Extract the [X, Y] coordinate from the center of the cell holding the provided text.  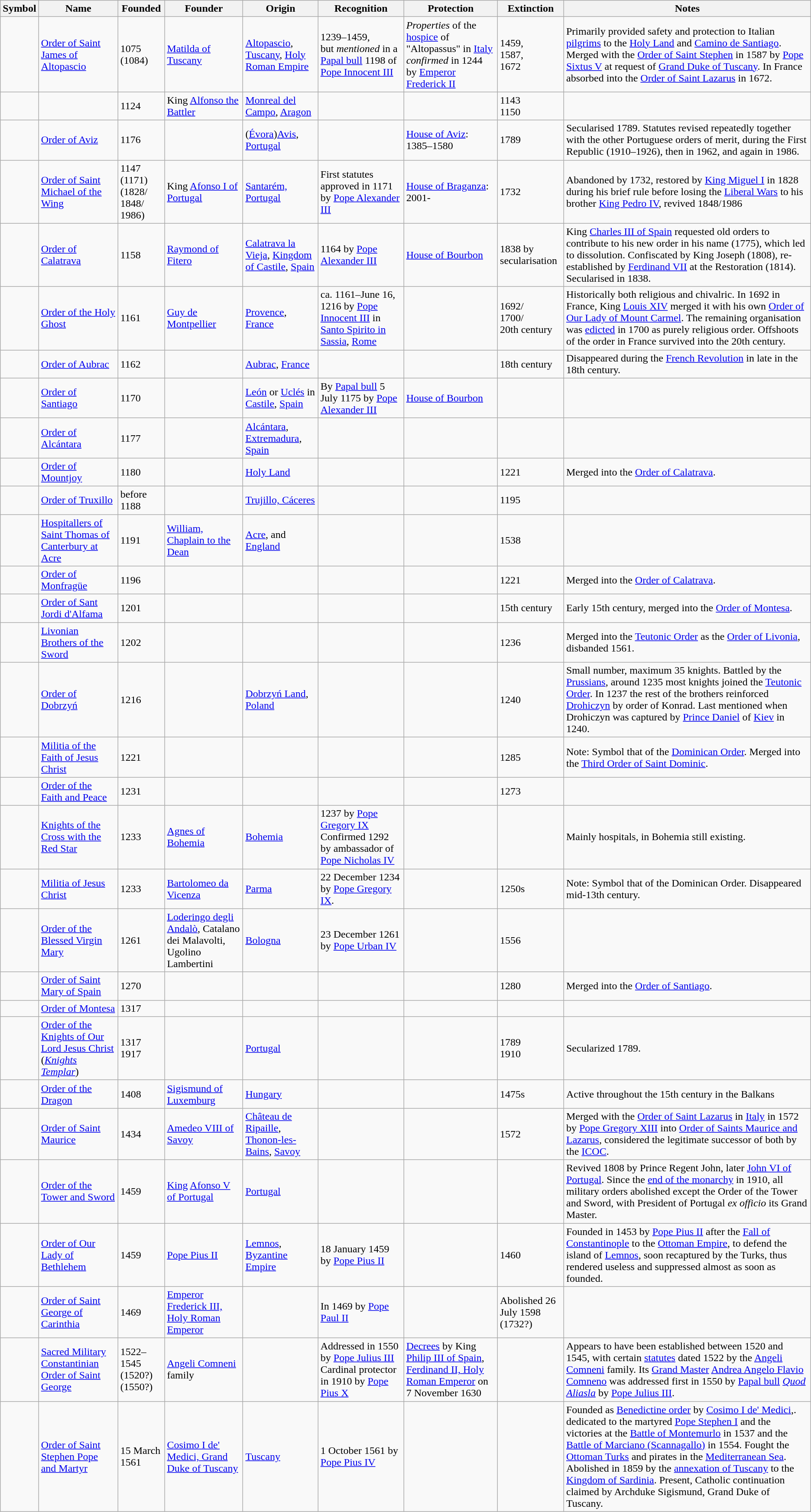
Emperor Frederick III, Holy Roman Emperor [204, 1313]
Calatrava la Vieja, Kingdom of Castile, Spain [281, 255]
1075(1084) [141, 55]
Order of Sant Jordi d'Alfama [78, 609]
Disappeared during the French Revolution in late in the 18th century. [687, 364]
William, Chaplain to the Dean [204, 540]
1459,1587,1672 [531, 55]
In 1469 by Pope Paul II [361, 1313]
1250s [531, 889]
1692/1700/20th century [531, 318]
Extinction [531, 9]
House of Aviz: 1385–1580 [451, 140]
Order of Saint Stephen Pope and Martyr [78, 1457]
León or Uclés in Castile, Spain [281, 398]
House of Braganza: 2001- [451, 192]
Livonian Brothers of the Sword [78, 642]
23 December 1261 by Pope Urban IV [361, 940]
Order of Montesa [78, 1008]
Merged into the Order of Santiago. [687, 986]
1180 [141, 472]
Early 15th century, merged into the Order of Montesa. [687, 609]
1280 [531, 986]
15 March 1561 [141, 1457]
Alcántara, Extremadura, Spain [281, 438]
1434 [141, 1134]
18 January 1459 by Pope Pius II [361, 1255]
Order of the Dragon [78, 1094]
1191 [141, 540]
Hungary [281, 1094]
1231 [141, 792]
1285 [531, 757]
13171917 [141, 1048]
Secularized 1789. [687, 1048]
Name [78, 9]
1177 [141, 438]
Sacred Military Constantinian Order of Saint George [78, 1370]
1732 [531, 192]
Order of the Blessed Virgin Mary [78, 940]
Raymond of Fitero [204, 255]
ca. 1161–June 16, 1216 by Pope Innocent III in Santo Spirito in Sassia, Rome [361, 318]
King Afonso V of Portugal [204, 1191]
Order of Aviz [78, 140]
Symbol [19, 9]
22 December 1234 by Pope Gregory IX. [361, 889]
before 1188 [141, 500]
1273 [531, 792]
1469 [141, 1313]
1572 [531, 1134]
Order of Our Lady of Bethlehem [78, 1255]
1216 [141, 700]
1158 [141, 255]
Bohemia [281, 837]
Merged into the Teutonic Order as the Order of Livonia, disbanded 1561. [687, 642]
Order of Saint Maurice [78, 1134]
Recognition [361, 9]
Angeli Comneni family [204, 1370]
Mainly hospitals, in Bohemia still existing. [687, 837]
King Alfonso the Battler [204, 106]
Addressed in 1550 by Pope Julius IIICardinal protector in 1910 by Pope Pius X [361, 1370]
Decrees by King Philip III of Spain, Ferdinand II, Holy Roman Emperor on 7 November 1630 [451, 1370]
Trujillo, Cáceres [281, 500]
1202 [141, 642]
1240 [531, 700]
Founded [141, 9]
11431150 [531, 106]
1522–1545(1520?)(1550?) [141, 1370]
Order of Calatrava [78, 255]
1124 [141, 106]
Origin [281, 9]
By Papal bull 5 July 1175 by Pope Alexander III [361, 398]
Active throughout the 15th century in the Balkans [687, 1094]
Bologna [281, 940]
1538 [531, 540]
1161 [141, 318]
Order of Monfragüe [78, 580]
Note: Symbol that of the Dominican Order. Disappeared mid-13th century. [687, 889]
1261 [141, 940]
15th century [531, 609]
1556 [531, 940]
1162 [141, 364]
18th century [531, 364]
Matilda of Tuscany [204, 55]
Bartolomeo da Vicenza [204, 889]
Order of the Knights of Our Lord Jesus Christ(Knights Templar) [78, 1048]
Order of Saint James of Altopascio [78, 55]
Acre, andEngland [281, 540]
Notes [687, 9]
1164 by Pope Alexander III [361, 255]
Hospitallers of Saint Thomas of Canterbury at Acre [78, 540]
Order of Saint George of Carinthia [78, 1313]
Order of Dobrzyń [78, 700]
Altopascio, Tuscany, Holy Roman Empire [281, 55]
1147(1171)(1828/1848/1986) [141, 192]
Order of Truxillo [78, 500]
Agnes of Bohemia [204, 837]
Guy de Montpellier [204, 318]
Parma [281, 889]
Amedeo VIII of Savoy [204, 1134]
1170 [141, 398]
1789 [531, 140]
1196 [141, 580]
Monreal del Campo, Aragon [281, 106]
Order of the Holy Ghost [78, 318]
1408 [141, 1094]
1270 [141, 986]
1239–1459,but mentioned in a Papal bull 1198 of Pope Innocent III [361, 55]
Tuscany [281, 1457]
Militia of the Faith of Jesus Christ [78, 757]
1 October 1561 by Pope Pius IV [361, 1457]
1237 by Pope Gregory IXConfirmed 1292 by ambassador of Pope Nicholas IV [361, 837]
1317 [141, 1008]
Cosimo I de' Medici, Grand Duke of Tuscany [204, 1457]
Order of Saint Mary of Spain [78, 986]
Abolished 26 July 1598(1732?) [531, 1313]
Holy Land [281, 472]
(Évora)Avis, Portugal [281, 140]
Aubrac, France [281, 364]
Order of Mountjoy [78, 472]
King Afonso I of Portugal [204, 192]
First statutes approved in 1171 by Pope Alexander III [361, 192]
Order of the Faith and Peace [78, 792]
Order of Alcántara [78, 438]
Knights of the Cross with the Red Star [78, 837]
Militia of Jesus Christ [78, 889]
Provence, France [281, 318]
Order of Aubrac [78, 364]
Protection [451, 9]
Dobrzyń Land, Poland [281, 700]
1460 [531, 1255]
Order of Saint Michael of the Wing [78, 192]
Founder [204, 9]
Note: Symbol that of the Dominican Order. Merged into the Third Order of Saint Dominic. [687, 757]
Pope Pius II [204, 1255]
Order of Santiago [78, 398]
Sigismund of Luxemburg [204, 1094]
17891910 [531, 1048]
1195 [531, 500]
Lemnos, Byzantine Empire [281, 1255]
1176 [141, 140]
1236 [531, 642]
Château de Ripaille, Thonon-les-Bains, Savoy [281, 1134]
Santarém, Portugal [281, 192]
1838 by secularisation [531, 255]
1201 [141, 609]
Properties of the hospice of "Altopassus" in Italy confirmed in 1244 by Emperor Frederick II [451, 55]
Order of the Tower and Sword [78, 1191]
Loderingo degli Andalò, Catalano dei Malavolti, Ugolino Lambertini [204, 940]
1475s [531, 1094]
